Locate the cell with the specified text and output its [X, Y] center coordinate. 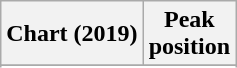
Chart (2019) [72, 34]
Peakposition [189, 34]
